Locate the cell with the specified text and output its [x, y] center coordinate. 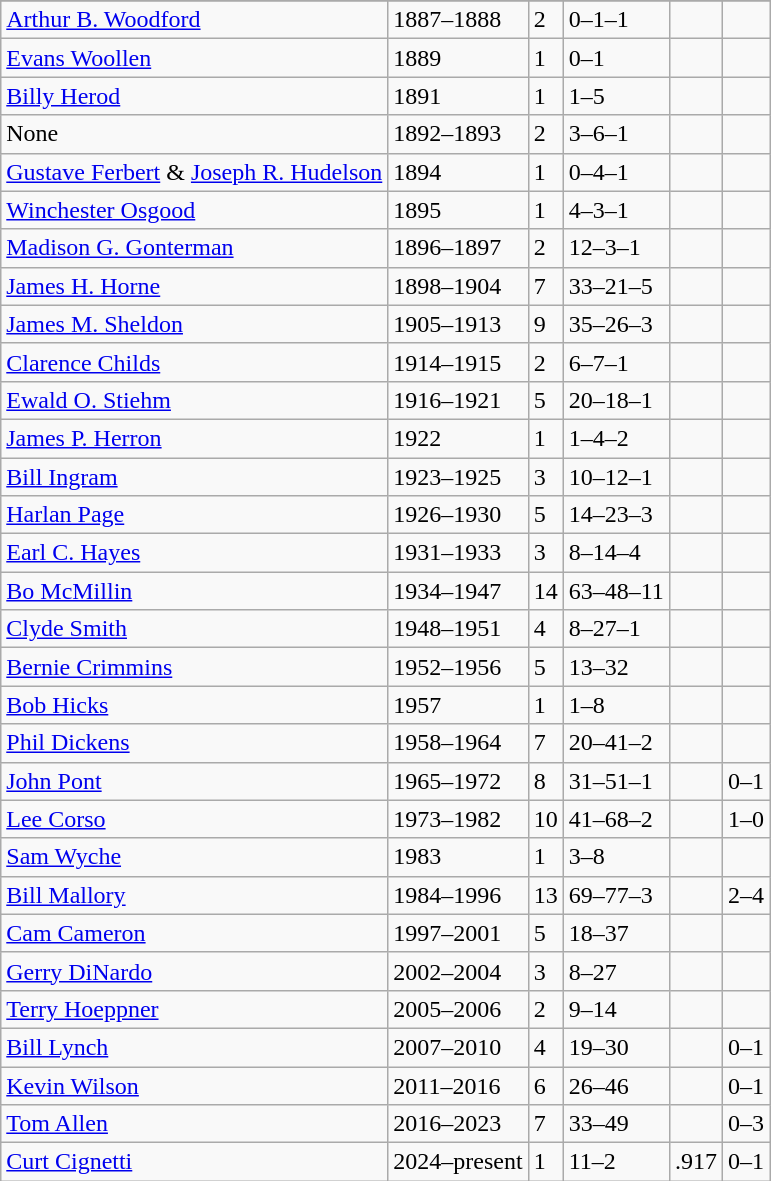
3–8 [616, 857]
1891 [458, 96]
Bill Mallory [194, 895]
1887–1888 [458, 20]
2011–2016 [458, 1085]
2–4 [746, 895]
14 [546, 591]
1894 [458, 172]
6 [546, 1085]
6–7–1 [616, 362]
Sam Wyche [194, 857]
2016–2023 [458, 1124]
Cam Cameron [194, 933]
Bo McMillin [194, 591]
0–4–1 [616, 172]
4–3–1 [616, 210]
8–27 [616, 971]
1934–1947 [458, 591]
Madison G. Gonterman [194, 248]
10 [546, 819]
8–27–1 [616, 629]
69–77–3 [616, 895]
John Pont [194, 781]
11–2 [616, 1162]
1916–1921 [458, 400]
1896–1897 [458, 248]
Lee Corso [194, 819]
2005–2006 [458, 1009]
2024–present [458, 1162]
26–46 [616, 1085]
1–8 [616, 705]
Clarence Childs [194, 362]
James H. Horne [194, 286]
Bill Ingram [194, 477]
9 [546, 324]
Curt Cignetti [194, 1162]
33–21–5 [616, 286]
Bernie Crimmins [194, 667]
12–3–1 [616, 248]
1926–1930 [458, 515]
1983 [458, 857]
1957 [458, 705]
1889 [458, 58]
Clyde Smith [194, 629]
1895 [458, 210]
8–14–4 [616, 553]
Tom Allen [194, 1124]
1892–1893 [458, 134]
63–48–11 [616, 591]
35–26–3 [616, 324]
2002–2004 [458, 971]
10–12–1 [616, 477]
.917 [696, 1162]
33–49 [616, 1124]
1898–1904 [458, 286]
2007–2010 [458, 1047]
Winchester Osgood [194, 210]
1948–1951 [458, 629]
Kevin Wilson [194, 1085]
1–4–2 [616, 438]
Gustave Ferbert & Joseph R. Hudelson [194, 172]
9–14 [616, 1009]
1965–1972 [458, 781]
41–68–2 [616, 819]
Harlan Page [194, 515]
1958–1964 [458, 743]
1–5 [616, 96]
13 [546, 895]
31–51–1 [616, 781]
1923–1925 [458, 477]
None [194, 134]
14–23–3 [616, 515]
1984–1996 [458, 895]
1997–2001 [458, 933]
Bill Lynch [194, 1047]
Ewald O. Stiehm [194, 400]
8 [546, 781]
Billy Herod [194, 96]
20–18–1 [616, 400]
1914–1915 [458, 362]
20–41–2 [616, 743]
1–0 [746, 819]
Arthur B. Woodford [194, 20]
0–1–1 [616, 20]
James P. Herron [194, 438]
3–6–1 [616, 134]
Bob Hicks [194, 705]
Earl C. Hayes [194, 553]
James M. Sheldon [194, 324]
1952–1956 [458, 667]
1905–1913 [458, 324]
13–32 [616, 667]
19–30 [616, 1047]
1931–1933 [458, 553]
Phil Dickens [194, 743]
Evans Woollen [194, 58]
0–3 [746, 1124]
1922 [458, 438]
Gerry DiNardo [194, 971]
18–37 [616, 933]
Terry Hoeppner [194, 1009]
1973–1982 [458, 819]
